Find where the given text appears and provide that cell's center as (X, Y) coordinate. 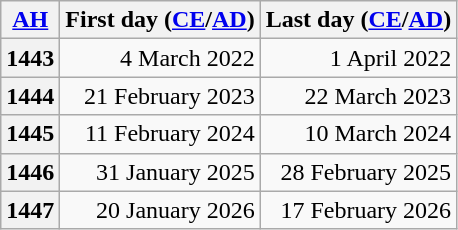
28 February 2025 (358, 172)
1446 (30, 172)
1447 (30, 210)
17 February 2026 (358, 210)
10 March 2024 (358, 134)
20 January 2026 (160, 210)
11 February 2024 (160, 134)
4 March 2022 (160, 58)
Last day (CE/AD) (358, 20)
AH (30, 20)
1444 (30, 96)
1445 (30, 134)
21 February 2023 (160, 96)
31 January 2025 (160, 172)
First day (CE/AD) (160, 20)
1443 (30, 58)
22 March 2023 (358, 96)
1 April 2022 (358, 58)
